Return (x, y) of the center of cell containing provided text 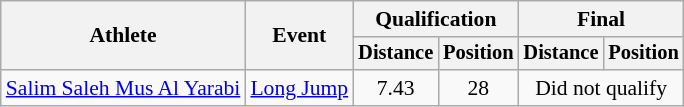
Qualification (436, 19)
28 (478, 88)
Final (600, 19)
Did not qualify (600, 88)
Event (299, 36)
Salim Saleh Mus Al Yarabi (124, 88)
Athlete (124, 36)
Long Jump (299, 88)
7.43 (396, 88)
